Determine the [x, y] coordinate at the center of the cell enclosing the given text.  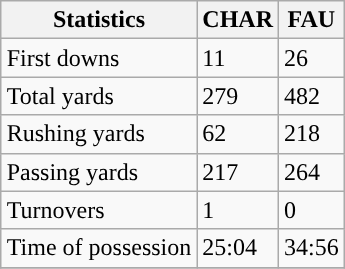
0 [312, 210]
217 [238, 172]
11 [238, 58]
279 [238, 96]
62 [238, 134]
CHAR [238, 20]
Passing yards [99, 172]
Turnovers [99, 210]
FAU [312, 20]
Total yards [99, 96]
264 [312, 172]
Time of possession [99, 248]
Rushing yards [99, 134]
Statistics [99, 20]
25:04 [238, 248]
1 [238, 210]
34:56 [312, 248]
First downs [99, 58]
26 [312, 58]
482 [312, 96]
218 [312, 134]
